From the cell containing the given text, extract its center point as (x, y) coordinate. 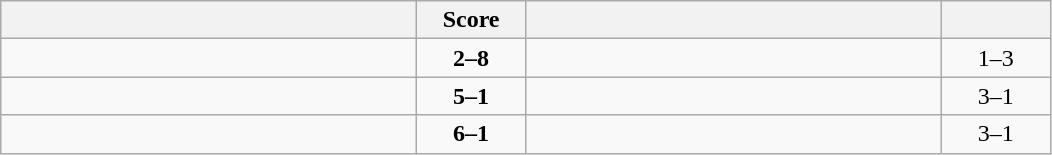
Score (472, 20)
2–8 (472, 58)
5–1 (472, 96)
6–1 (472, 134)
1–3 (996, 58)
